Capture the cell that displays the provided text and extract its [x, y] central coordinate. 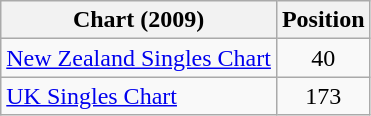
173 [323, 96]
New Zealand Singles Chart [139, 58]
40 [323, 58]
UK Singles Chart [139, 96]
Position [323, 20]
Chart (2009) [139, 20]
